Find where the given text appears and provide that cell's center as (X, Y) coordinate. 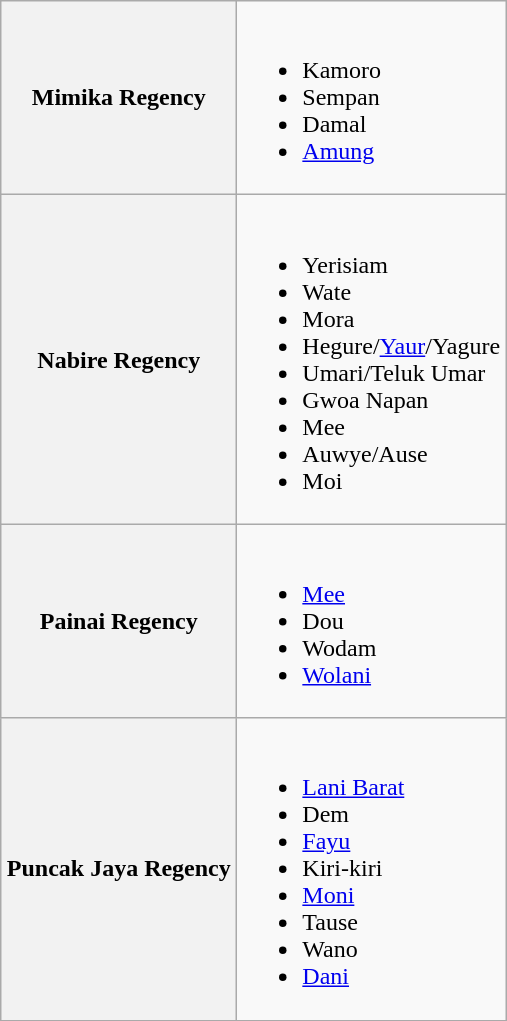
YerisiamWateMoraHegure/Yaur/YagureUmari/Teluk UmarGwoa NapanMeeAuwye/AuseMoi (372, 360)
Mimika Regency (119, 98)
Lani BaratDemFayuKiri-kiriMoniTauseWanoDani (372, 869)
Painai Regency (119, 621)
Nabire Regency (119, 360)
Puncak Jaya Regency (119, 869)
KamoroSempanDamalAmung (372, 98)
MeeDouWodamWolani (372, 621)
